Determine the (X, Y) coordinate at the center of the cell enclosing the given text.  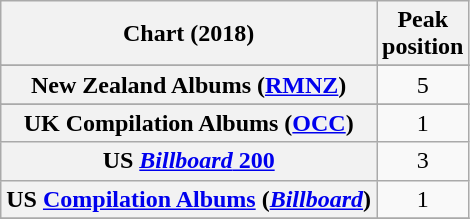
Chart (2018) (189, 34)
US Billboard 200 (189, 161)
US Compilation Albums (Billboard) (189, 199)
UK Compilation Albums (OCC) (189, 123)
5 (423, 85)
3 (423, 161)
Peak position (423, 34)
New Zealand Albums (RMNZ) (189, 85)
